Determine the (x, y) coordinate at the center of the cell enclosing the given text.  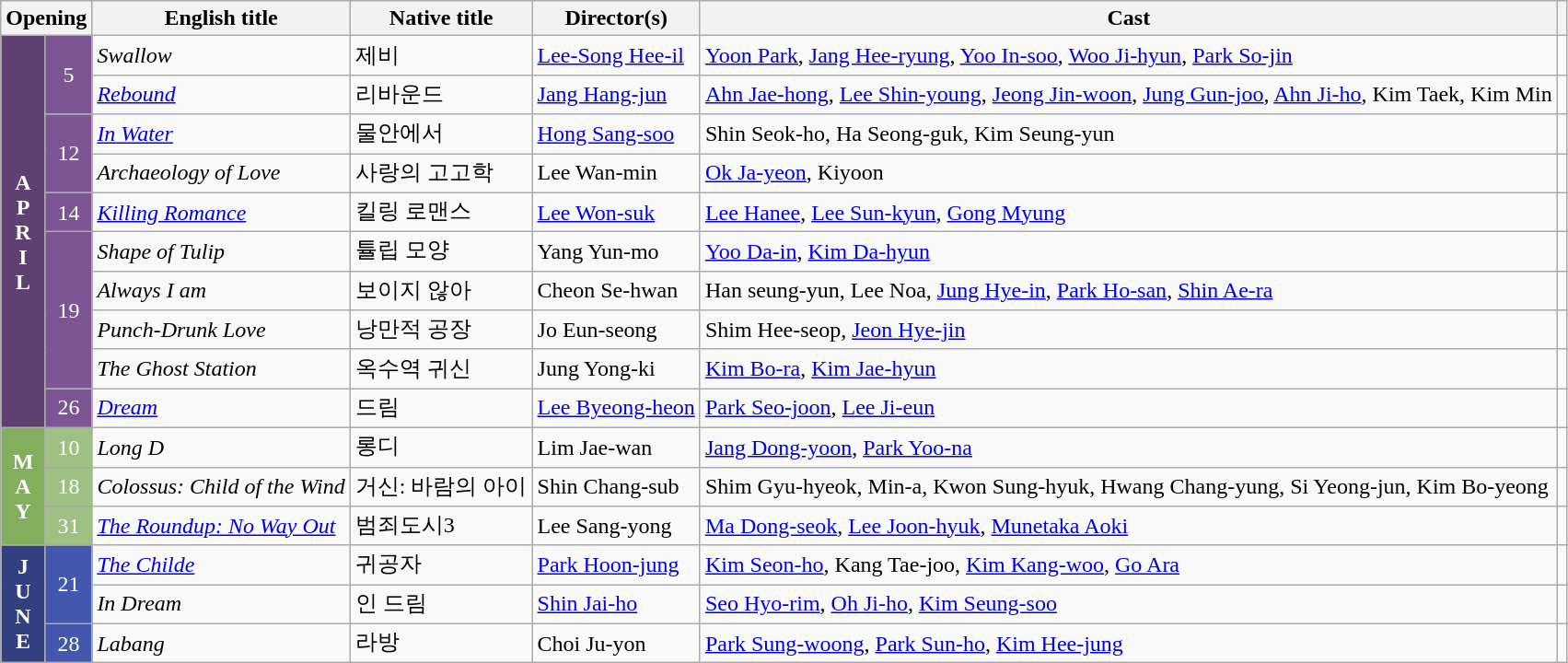
드림 (441, 409)
Rebound (221, 94)
In Dream (221, 604)
Yang Yun-mo (616, 252)
Lee-Song Hee-il (616, 55)
Lee Sang-yong (616, 527)
The Ghost Station (221, 368)
Cast (1129, 18)
Opening (46, 18)
26 (68, 409)
18 (68, 486)
19 (68, 310)
Park Seo-joon, Lee Ji-eun (1129, 409)
보이지 않아 (441, 291)
Lim Jae-wan (616, 448)
Punch-Drunk Love (221, 330)
Colossus: Child of the Wind (221, 486)
Lee Wan-min (616, 173)
Seo Hyo-rim, Oh Ji-ho, Kim Seung-soo (1129, 604)
Shim Hee-seop, Jeon Hye-jin (1129, 330)
12 (68, 153)
Lee Won-suk (616, 212)
Archaeology of Love (221, 173)
범죄도시3 (441, 527)
Lee Hanee, Lee Sun-kyun, Gong Myung (1129, 212)
Jang Hang-jun (616, 94)
Shape of Tulip (221, 252)
Yoo Da-in, Kim Da-hyun (1129, 252)
The Roundup: No Way Out (221, 527)
Ma Dong-seok, Lee Joon-hyuk, Munetaka Aoki (1129, 527)
거신: 바람의 아이 (441, 486)
Shin Chang-sub (616, 486)
Park Hoon-jung (616, 565)
Director(s) (616, 18)
사랑의 고고학 (441, 173)
Kim Bo-ra, Kim Jae-hyun (1129, 368)
튤립 모양 (441, 252)
APRIL (24, 232)
인 드림 (441, 604)
Choi Ju-yon (616, 643)
The Childe (221, 565)
21 (68, 584)
14 (68, 212)
28 (68, 643)
Shin Seok-ho, Ha Seong-guk, Kim Seung-yun (1129, 134)
JUNE (24, 604)
Labang (221, 643)
Hong Sang-soo (616, 134)
Always I am (221, 291)
Cheon Se-hwan (616, 291)
Jang Dong-yoon, Park Yoo-na (1129, 448)
Yoon Park, Jang Hee-ryung, Yoo In-soo, Woo Ji-hyun, Park So-jin (1129, 55)
낭만적 공장 (441, 330)
귀공자 (441, 565)
10 (68, 448)
31 (68, 527)
In Water (221, 134)
MAY (24, 486)
Long D (221, 448)
제비 (441, 55)
Park Sung-woong, Park Sun-ho, Kim Hee-jung (1129, 643)
Kim Seon-ho, Kang Tae-joo, Kim Kang-woo, Go Ara (1129, 565)
Ahn Jae-hong, Lee Shin-young, Jeong Jin-woon, Jung Gun-joo, Ahn Ji-ho, Kim Taek, Kim Min (1129, 94)
English title (221, 18)
Native title (441, 18)
Dream (221, 409)
Swallow (221, 55)
Jung Yong-ki (616, 368)
옥수역 귀신 (441, 368)
Ok Ja-yeon, Kiyoon (1129, 173)
물안에서 (441, 134)
Killing Romance (221, 212)
Jo Eun-seong (616, 330)
킬링 로맨스 (441, 212)
Han seung-yun, Lee Noa, Jung Hye-in, Park Ho-san, Shin Ae-ra (1129, 291)
Lee Byeong-heon (616, 409)
롱디 (441, 448)
Shim Gyu-hyeok, Min-a, Kwon Sung-hyuk, Hwang Chang-yung, Si Yeong-jun, Kim Bo-yeong (1129, 486)
리바운드 (441, 94)
라방 (441, 643)
Shin Jai-ho (616, 604)
5 (68, 76)
